From the cell containing the given text, extract its center point as [x, y] coordinate. 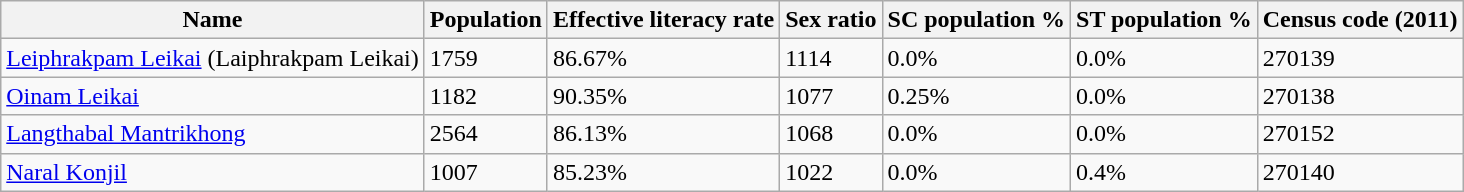
90.35% [663, 96]
SC population % [976, 20]
1007 [486, 172]
Census code (2011) [1360, 20]
Effective literacy rate [663, 20]
Population [486, 20]
Leiphrakpam Leikai (Laiphrakpam Leikai) [213, 58]
270139 [1360, 58]
86.13% [663, 134]
1068 [831, 134]
1182 [486, 96]
0.25% [976, 96]
ST population % [1164, 20]
270138 [1360, 96]
270140 [1360, 172]
Naral Konjil [213, 172]
Sex ratio [831, 20]
1114 [831, 58]
Name [213, 20]
1077 [831, 96]
86.67% [663, 58]
0.4% [1164, 172]
270152 [1360, 134]
85.23% [663, 172]
2564 [486, 134]
Langthabal Mantrikhong [213, 134]
Oinam Leikai [213, 96]
1022 [831, 172]
1759 [486, 58]
